Scan for the cell matching the given text and deliver its [x, y] coordinate at center. 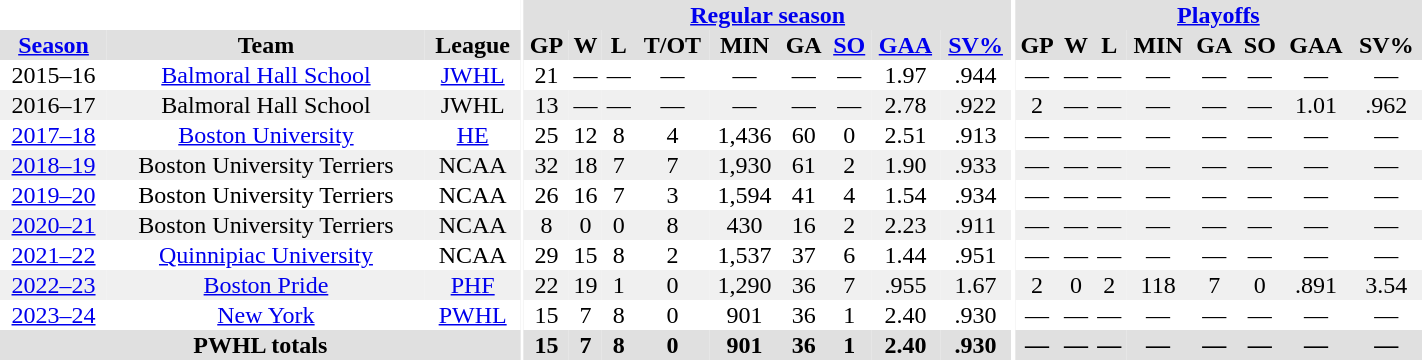
26 [546, 195]
61 [804, 165]
6 [850, 255]
2.23 [906, 225]
1.01 [1316, 105]
Team [266, 45]
.944 [976, 75]
.913 [976, 135]
.922 [976, 105]
60 [804, 135]
League [473, 45]
1.90 [906, 165]
.933 [976, 165]
Season [54, 45]
2015–16 [54, 75]
Playoffs [1218, 15]
.934 [976, 195]
.955 [906, 285]
1.97 [906, 75]
T/OT [672, 45]
2021–22 [54, 255]
HE [473, 135]
22 [546, 285]
1.67 [976, 285]
2018–19 [54, 165]
21 [546, 75]
1,436 [745, 135]
.951 [976, 255]
1.54 [906, 195]
2.51 [906, 135]
3 [672, 195]
Regular season [768, 15]
PWHL totals [260, 345]
New York [266, 315]
19 [586, 285]
37 [804, 255]
29 [546, 255]
.962 [1386, 105]
Boston University [266, 135]
2016–17 [54, 105]
18 [586, 165]
1,290 [745, 285]
3.54 [1386, 285]
1,594 [745, 195]
2022–23 [54, 285]
PWHL [473, 315]
118 [1158, 285]
Boston Pride [266, 285]
.891 [1316, 285]
PHF [473, 285]
.911 [976, 225]
32 [546, 165]
1.44 [906, 255]
2.78 [906, 105]
2020–21 [54, 225]
12 [586, 135]
2019–20 [54, 195]
25 [546, 135]
13 [546, 105]
1,537 [745, 255]
Quinnipiac University [266, 255]
2023–24 [54, 315]
1,930 [745, 165]
2017–18 [54, 135]
430 [745, 225]
41 [804, 195]
